Locate the cell with the specified text and output its (x, y) center coordinate. 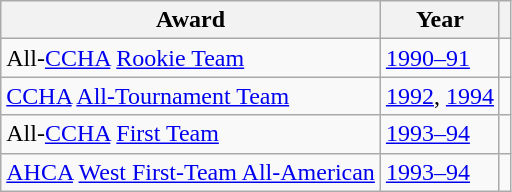
All-CCHA Rookie Team (191, 58)
Year (440, 20)
Award (191, 20)
CCHA All-Tournament Team (191, 96)
1990–91 (440, 58)
1992, 1994 (440, 96)
AHCA West First-Team All-American (191, 172)
All-CCHA First Team (191, 134)
